Scan for the cell matching the given text and deliver its (X, Y) coordinate at center. 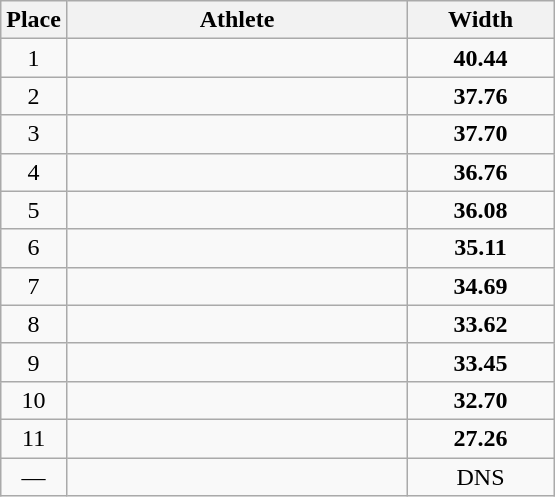
33.62 (481, 324)
7 (34, 286)
34.69 (481, 286)
1 (34, 58)
40.44 (481, 58)
11 (34, 438)
8 (34, 324)
Place (34, 20)
36.76 (481, 172)
37.76 (481, 96)
Athlete (236, 20)
27.26 (481, 438)
10 (34, 400)
DNS (481, 477)
3 (34, 134)
6 (34, 248)
4 (34, 172)
35.11 (481, 248)
9 (34, 362)
5 (34, 210)
37.70 (481, 134)
— (34, 477)
36.08 (481, 210)
2 (34, 96)
32.70 (481, 400)
33.45 (481, 362)
Width (481, 20)
